Determine the [X, Y] coordinate at the center of the cell enclosing the given text.  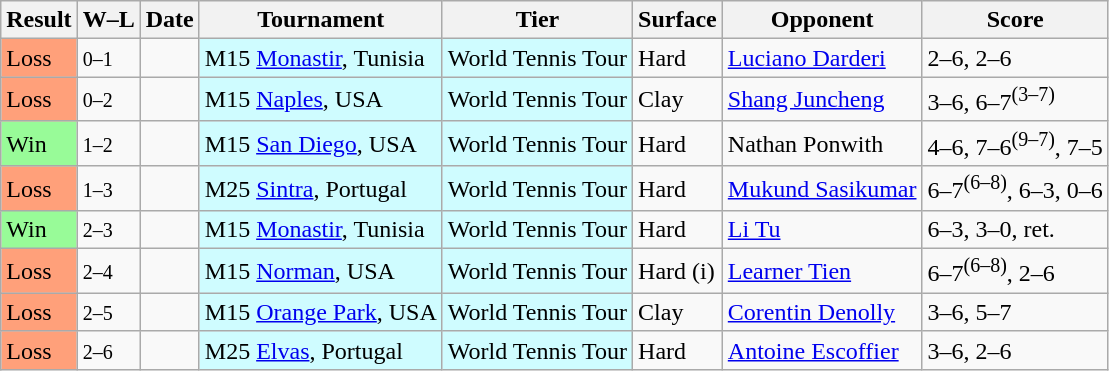
Mukund Sasikumar [822, 188]
6–7(6–8), 6–3, 0–6 [1015, 188]
1–3 [108, 188]
0–1 [108, 58]
3–6, 6–7(3–7) [1015, 100]
Shang Juncheng [822, 100]
3–6, 2–6 [1015, 350]
Luciano Darderi [822, 58]
M15 Naples, USA [320, 100]
3–6, 5–7 [1015, 312]
Corentin Denolly [822, 312]
Date [170, 20]
Learner Tien [822, 272]
6–7(6–8), 2–6 [1015, 272]
M15 Norman, USA [320, 272]
Tournament [320, 20]
Hard (i) [678, 272]
Nathan Ponwith [822, 144]
M25 Sintra, Portugal [320, 188]
2–5 [108, 312]
1–2 [108, 144]
6–3, 3–0, ret. [1015, 230]
M25 Elvas, Portugal [320, 350]
M15 San Diego, USA [320, 144]
2–4 [108, 272]
Li Tu [822, 230]
2–3 [108, 230]
2–6 [108, 350]
Antoine Escoffier [822, 350]
Score [1015, 20]
Result [39, 20]
4–6, 7–6(9–7), 7–5 [1015, 144]
Opponent [822, 20]
2–6, 2–6 [1015, 58]
0–2 [108, 100]
Surface [678, 20]
Tier [537, 20]
W–L [108, 20]
M15 Orange Park, USA [320, 312]
